Return the (X, Y) coordinate for the center point of the cell that contains the specified text.  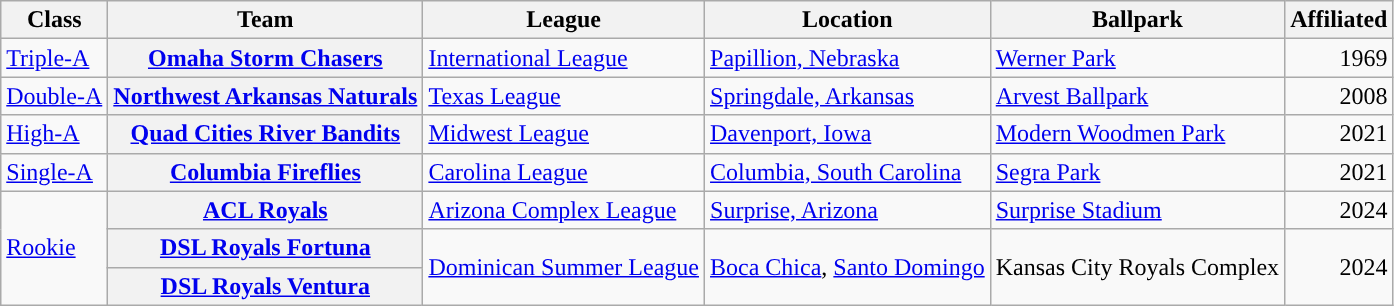
Surprise, Arizona (848, 210)
Arvest Ballpark (1137, 96)
Quad Cities River Bandits (266, 134)
Papillion, Nebraska (848, 58)
Springdale, Arkansas (848, 96)
Affiliated (1339, 20)
Team (266, 20)
High-A (54, 134)
International League (564, 58)
Surprise Stadium (1137, 210)
Columbia Fireflies (266, 172)
Omaha Storm Chasers (266, 58)
Location (848, 20)
Rookie (54, 248)
Triple-A (54, 58)
Segra Park (1137, 172)
Double-A (54, 96)
Columbia, South Carolina (848, 172)
Dominican Summer League (564, 267)
1969 (1339, 58)
Davenport, Iowa (848, 134)
Werner Park (1137, 58)
Midwest League (564, 134)
DSL Royals Fortuna (266, 248)
League (564, 20)
Arizona Complex League (564, 210)
Northwest Arkansas Naturals (266, 96)
ACL Royals (266, 210)
2008 (1339, 96)
Ballpark (1137, 20)
Carolina League (564, 172)
Single-A (54, 172)
Class (54, 20)
Texas League (564, 96)
Modern Woodmen Park (1137, 134)
Kansas City Royals Complex (1137, 267)
Boca Chica, Santo Domingo (848, 267)
DSL Royals Ventura (266, 286)
